Pinpoint the cell where the given text exists, returning its (x, y) midpoint coordinate. 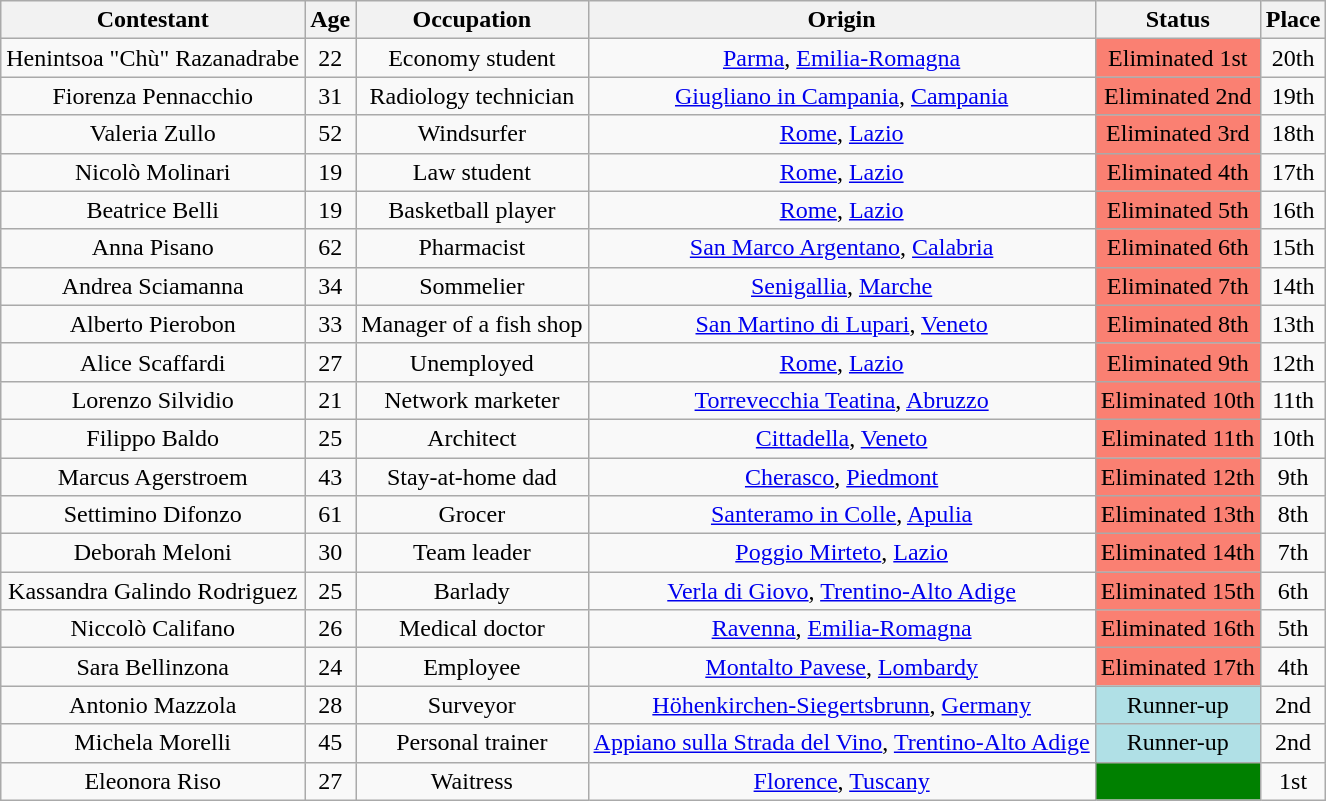
62 (330, 248)
13th (1293, 324)
Eliminated 2nd (1178, 96)
Montalto Pavese, Lombardy (842, 667)
Ravenna, Emilia-Romagna (842, 629)
Architect (472, 438)
Kassandra Galindo Rodriguez (153, 591)
17th (1293, 172)
Eliminated 16th (1178, 629)
30 (330, 553)
7th (1293, 553)
Sara Bellinzona (153, 667)
19th (1293, 96)
Poggio Mirteto, Lazio (842, 553)
Deborah Meloni (153, 553)
Eliminated 9th (1178, 362)
Eliminated 7th (1178, 286)
Age (330, 20)
Eliminated 13th (1178, 515)
Santeramo in Colle, Apulia (842, 515)
Eliminated 12th (1178, 477)
Filippo Baldo (153, 438)
Henintsoa "Chù" Razanadrabe (153, 58)
Torrevecchia Teatina, Abruzzo (842, 400)
Occupation (472, 20)
22 (330, 58)
Giugliano in Campania, Campania (842, 96)
Eliminated 6th (1178, 248)
Cittadella, Veneto (842, 438)
Andrea Sciamanna (153, 286)
5th (1293, 629)
Appiano sulla Strada del Vino, Trentino-Alto Adige (842, 743)
1st (1293, 781)
Surveyor (472, 705)
14th (1293, 286)
Barlady (472, 591)
Eleonora Riso (153, 781)
Anna Pisano (153, 248)
Antonio Mazzola (153, 705)
Lorenzo Silvidio (153, 400)
28 (330, 705)
Eliminated 3rd (1178, 134)
Niccolò Califano (153, 629)
15th (1293, 248)
Manager of a fish shop (472, 324)
Michela Morelli (153, 743)
Eliminated 10th (1178, 400)
Medical doctor (472, 629)
Contestant (153, 20)
24 (330, 667)
12th (1293, 362)
Network marketer (472, 400)
Team leader (472, 553)
Unemployed (472, 362)
Eliminated 5th (1178, 210)
Eliminated 14th (1178, 553)
Grocer (472, 515)
Cherasco, Piedmont (842, 477)
Employee (472, 667)
Eliminated 1st (1178, 58)
52 (330, 134)
Marcus Agerstroem (153, 477)
Personal trainer (472, 743)
Alice Scaffardi (153, 362)
8th (1293, 515)
Senigallia, Marche (842, 286)
Nicolò Molinari (153, 172)
Settimino Difonzo (153, 515)
Eliminated 17th (1178, 667)
Status (1178, 20)
Waitress (472, 781)
31 (330, 96)
Parma, Emilia-Romagna (842, 58)
Law student (472, 172)
6th (1293, 591)
Windsurfer (472, 134)
Stay-at-home dad (472, 477)
Sommelier (472, 286)
San Marco Argentano, Calabria (842, 248)
Economy student (472, 58)
11th (1293, 400)
Radiology technician (472, 96)
26 (330, 629)
Valeria Zullo (153, 134)
Basketball player (472, 210)
Eliminated 11th (1178, 438)
33 (330, 324)
Beatrice Belli (153, 210)
4th (1293, 667)
Eliminated 4th (1178, 172)
16th (1293, 210)
Alberto Pierobon (153, 324)
Origin (842, 20)
San Martino di Lupari, Veneto (842, 324)
21 (330, 400)
20th (1293, 58)
Pharmacist (472, 248)
Fiorenza Pennacchio (153, 96)
18th (1293, 134)
Eliminated 8th (1178, 324)
10th (1293, 438)
Verla di Giovo, Trentino-Alto Adige (842, 591)
Eliminated 15th (1178, 591)
9th (1293, 477)
Florence, Tuscany (842, 781)
34 (330, 286)
45 (330, 743)
43 (330, 477)
61 (330, 515)
Place (1293, 20)
Höhenkirchen-Siegertsbrunn, Germany (842, 705)
